Return the [x, y] coordinate for the center point of the cell that contains the specified text.  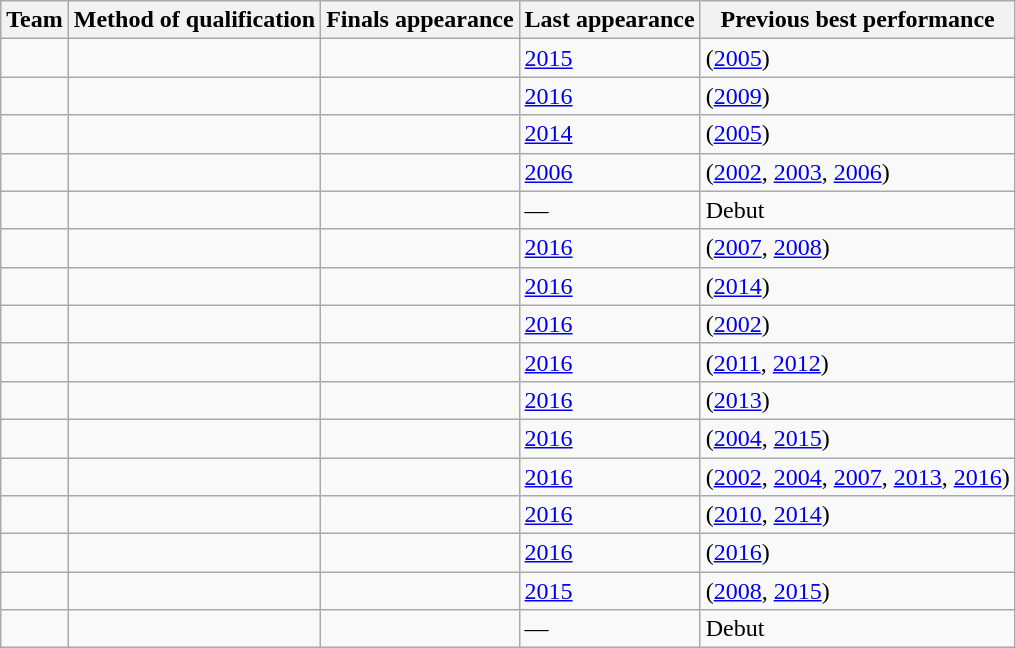
(2007, 2008) [858, 248]
Method of qualification [194, 20]
(2008, 2015) [858, 591]
Previous best performance [858, 20]
(2016) [858, 553]
(2004, 2015) [858, 438]
(2010, 2014) [858, 515]
Team [35, 20]
(2002, 2003, 2006) [858, 172]
(2011, 2012) [858, 362]
(2009) [858, 96]
(2014) [858, 286]
2014 [610, 134]
Finals appearance [420, 20]
(2002) [858, 324]
(2002, 2004, 2007, 2013, 2016) [858, 477]
Last appearance [610, 20]
(2013) [858, 400]
2006 [610, 172]
